Find where the given text appears and provide that cell's center as [x, y] coordinate. 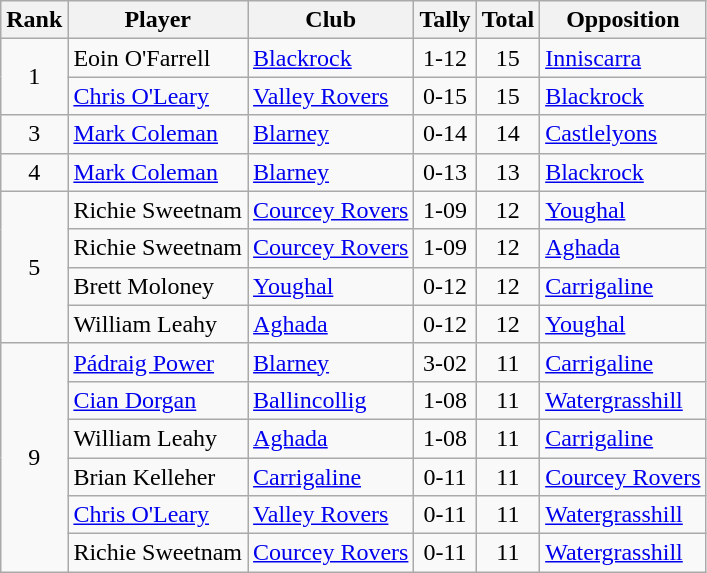
Tally [445, 20]
3 [34, 134]
0-15 [445, 96]
Club [331, 20]
Pádraig Power [158, 362]
0-13 [445, 172]
Total [508, 20]
Brian Kelleher [158, 477]
Cian Dorgan [158, 400]
Brett Moloney [158, 286]
Rank [34, 20]
9 [34, 457]
Eoin O'Farrell [158, 58]
1-12 [445, 58]
4 [34, 172]
Opposition [623, 20]
Player [158, 20]
5 [34, 267]
0-14 [445, 134]
14 [508, 134]
1 [34, 77]
Ballincollig [331, 400]
Castlelyons [623, 134]
13 [508, 172]
3-02 [445, 362]
Inniscarra [623, 58]
